Return [X, Y] of the center of cell containing provided text 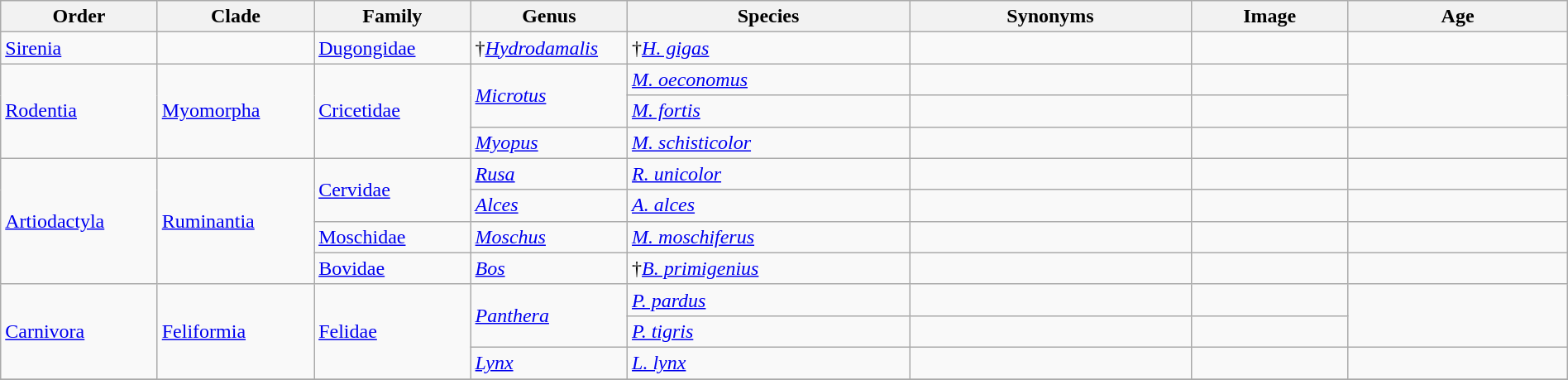
Bos [549, 268]
Ruminantia [235, 221]
Microtus [549, 95]
Age [1457, 17]
Moschus [549, 237]
Sirenia [79, 48]
†Hydrodamalis [549, 48]
Rusa [549, 174]
L. lynx [769, 363]
†H. gigas [769, 48]
Artiodactyla [79, 221]
Rodentia [79, 111]
M. moschiferus [769, 237]
Dugongidae [392, 48]
Myomorpha [235, 111]
Alces [549, 205]
Image [1270, 17]
Clade [235, 17]
P. pardus [769, 300]
Feliformia [235, 331]
M. fortis [769, 111]
Bovidae [392, 268]
A. alces [769, 205]
R. unicolor [769, 174]
Order [79, 17]
Cervidae [392, 190]
Species [769, 17]
Moschidae [392, 237]
Genus [549, 17]
M. oeconomus [769, 79]
M. schisticolor [769, 142]
Felidae [392, 331]
Cricetidae [392, 111]
Carnivora [79, 331]
Myopus [549, 142]
†B. primigenius [769, 268]
Synonyms [1050, 17]
Panthera [549, 315]
Family [392, 17]
Lynx [549, 363]
P. tigris [769, 331]
